Find where the given text appears and provide that cell's center as [X, Y] coordinate. 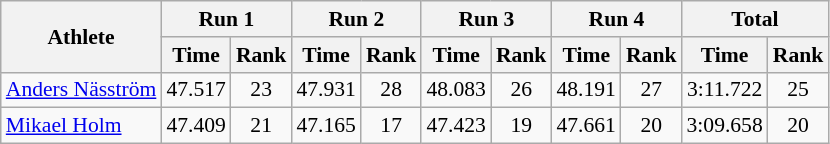
23 [262, 90]
48.191 [586, 90]
48.083 [456, 90]
47.165 [326, 126]
Athlete [82, 36]
26 [522, 90]
47.409 [196, 126]
47.423 [456, 126]
25 [798, 90]
47.661 [586, 126]
19 [522, 126]
3:09.658 [724, 126]
Mikael Holm [82, 126]
28 [392, 90]
47.517 [196, 90]
21 [262, 126]
27 [652, 90]
Run 1 [226, 19]
Run 2 [356, 19]
Run 3 [486, 19]
Anders Näsström [82, 90]
17 [392, 126]
47.931 [326, 90]
3:11.722 [724, 90]
Run 4 [616, 19]
Total [754, 19]
